Locate the cell with the specified text and output its (X, Y) center coordinate. 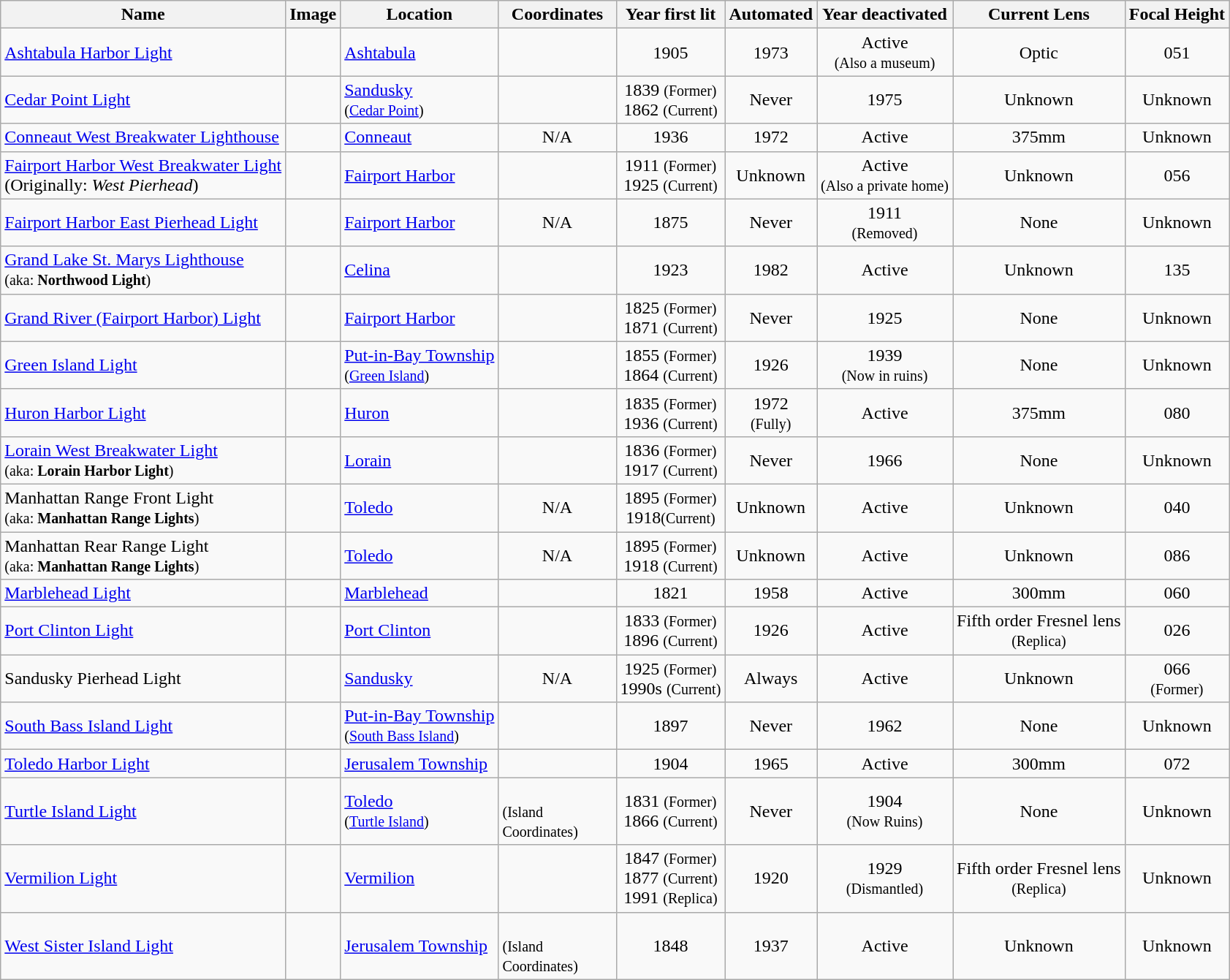
Grand River (Fairport Harbor) Light (143, 317)
Ashtabula (420, 53)
1905 (671, 53)
Cedar Point Light (143, 99)
Year deactivated (885, 15)
1835 (Former) 1936 (Current) (671, 412)
Toledo(Turtle Island) (420, 811)
Turtle Island Light (143, 811)
135 (1177, 270)
Name (143, 15)
1939(Now in ruins) (885, 365)
072 (1177, 764)
Put-in-Bay Township(Green Island) (420, 365)
West Sister Island Light (143, 946)
Toledo Harbor Light (143, 764)
1973 (771, 53)
Lorain (420, 460)
1982 (771, 270)
086 (1177, 555)
026 (1177, 631)
1962 (885, 726)
1937 (771, 946)
Current Lens (1039, 15)
Conneaut (420, 137)
South Bass Island Light (143, 726)
Year first lit (671, 15)
Vermilion (420, 878)
1904 (671, 764)
Marblehead Light (143, 593)
1821 (671, 593)
Manhattan Range Front Light(aka: Manhattan Range Lights) (143, 507)
Green Island Light (143, 365)
Sandusky(Cedar Point) (420, 99)
1875 (671, 222)
1831 (Former) 1866 (Current) (671, 811)
1966 (885, 460)
Active(Also a museum) (885, 53)
Port Clinton (420, 631)
051 (1177, 53)
1911 (Former) 1925 (Current) (671, 175)
1920 (771, 878)
1929(Dismantled) (885, 878)
Sandusky Pierhead Light (143, 678)
Manhattan Rear Range Light(aka: Manhattan Range Lights) (143, 555)
1855 (Former) 1864 (Current) (671, 365)
1972(Fully) (771, 412)
060 (1177, 593)
1965 (771, 764)
1895 (Former) 1918(Current) (671, 507)
Location (420, 15)
Put-in-Bay Township(South Bass Island) (420, 726)
080 (1177, 412)
1925 (Former) 1990s (Current) (671, 678)
Lorain West Breakwater Light(aka: Lorain Harbor Light) (143, 460)
1833 (Former) 1896 (Current) (671, 631)
1839 (Former) 1862 (Current) (671, 99)
1825 (Former) 1871 (Current) (671, 317)
Vermilion Light (143, 878)
Focal Height (1177, 15)
1925 (885, 317)
1847 (Former) 1877 (Current) 1991 (Replica) (671, 878)
Marblehead (420, 593)
Image (313, 15)
Fairport Harbor East Pierhead Light (143, 222)
1958 (771, 593)
Fairport Harbor West Breakwater Light(Originally: West Pierhead) (143, 175)
1936 (671, 137)
066 (Former) (1177, 678)
Optic (1039, 53)
1897 (671, 726)
Port Clinton Light (143, 631)
Huron Harbor Light (143, 412)
056 (1177, 175)
1848 (671, 946)
1975 (885, 99)
Celina (420, 270)
Active(Also a private home) (885, 175)
Ashtabula Harbor Light (143, 53)
1911(Removed) (885, 222)
1972 (771, 137)
Coordinates (557, 15)
040 (1177, 507)
1923 (671, 270)
Huron (420, 412)
1836 (Former) 1917 (Current) (671, 460)
Grand Lake St. Marys Lighthouse(aka: Northwood Light) (143, 270)
Always (771, 678)
Automated (771, 15)
1895 (Former) 1918 (Current) (671, 555)
Conneaut West Breakwater Lighthouse (143, 137)
1904(Now Ruins) (885, 811)
Sandusky (420, 678)
